Find where the given text appears and provide that cell's center as (x, y) coordinate. 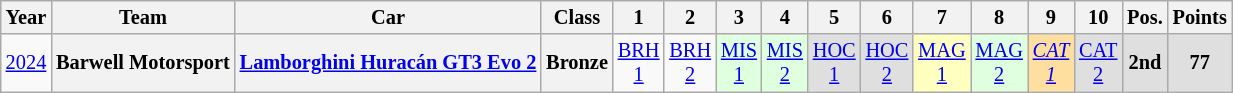
2 (690, 17)
BRH2 (690, 63)
3 (739, 17)
MAG1 (942, 63)
Team (143, 17)
7 (942, 17)
6 (888, 17)
HOC2 (888, 63)
2nd (1144, 63)
Car (388, 17)
Year (26, 17)
Class (577, 17)
9 (1051, 17)
CAT2 (1098, 63)
Barwell Motorsport (143, 63)
Lamborghini Huracán GT3 Evo 2 (388, 63)
Bronze (577, 63)
5 (834, 17)
77 (1200, 63)
BRH1 (639, 63)
2024 (26, 63)
HOC1 (834, 63)
MIS2 (785, 63)
1 (639, 17)
CAT1 (1051, 63)
MAG2 (1000, 63)
8 (1000, 17)
Pos. (1144, 17)
Points (1200, 17)
4 (785, 17)
10 (1098, 17)
MIS1 (739, 63)
